Pinpoint the cell where the given text exists, returning its [X, Y] midpoint coordinate. 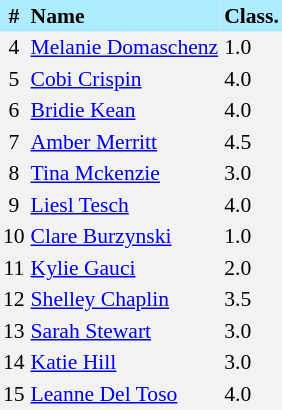
# [14, 16]
6 [14, 110]
11 [14, 268]
3.5 [252, 300]
Sarah Stewart [125, 331]
12 [14, 300]
5 [14, 79]
Bridie Kean [125, 110]
15 [14, 394]
13 [14, 331]
4.5 [252, 142]
Leanne Del Toso [125, 394]
Liesl Tesch [125, 205]
Class. [252, 16]
8 [14, 174]
2.0 [252, 268]
10 [14, 236]
Name [125, 16]
4 [14, 48]
Melanie Domaschenz [125, 48]
Kylie Gauci [125, 268]
Shelley Chaplin [125, 300]
Katie Hill [125, 362]
Cobi Crispin [125, 79]
7 [14, 142]
Tina Mckenzie [125, 174]
Amber Merritt [125, 142]
14 [14, 362]
Clare Burzynski [125, 236]
9 [14, 205]
